Find where the given text appears and provide that cell's center as [X, Y] coordinate. 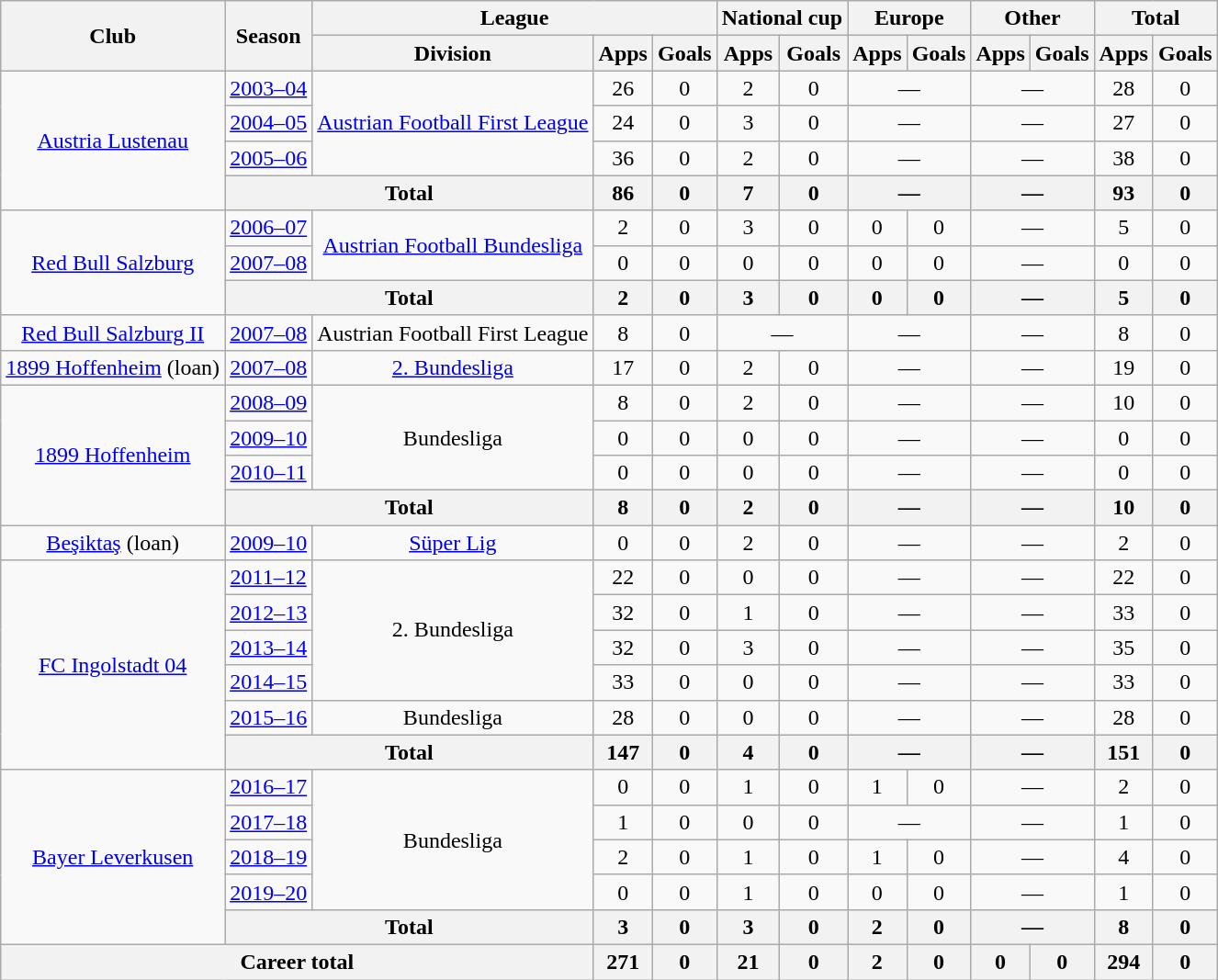
271 [623, 962]
2006–07 [268, 228]
2005–06 [268, 158]
35 [1123, 648]
2012–13 [268, 613]
2013–14 [268, 648]
2011–12 [268, 578]
2019–20 [268, 892]
Europe [909, 18]
League [514, 18]
26 [623, 88]
2003–04 [268, 88]
38 [1123, 158]
86 [623, 193]
Club [113, 36]
Other [1032, 18]
21 [748, 962]
Bayer Leverkusen [113, 857]
2008–09 [268, 402]
294 [1123, 962]
2010–11 [268, 473]
Season [268, 36]
27 [1123, 123]
151 [1123, 752]
2015–16 [268, 717]
Süper Lig [453, 543]
93 [1123, 193]
Red Bull Salzburg [113, 263]
Austrian Football Bundesliga [453, 245]
Division [453, 53]
FC Ingolstadt 04 [113, 665]
1899 Hoffenheim [113, 455]
2004–05 [268, 123]
Career total [298, 962]
Austria Lustenau [113, 141]
Red Bull Salzburg II [113, 332]
17 [623, 367]
National cup [782, 18]
19 [1123, 367]
7 [748, 193]
24 [623, 123]
147 [623, 752]
36 [623, 158]
2016–17 [268, 787]
2017–18 [268, 822]
2018–19 [268, 857]
1899 Hoffenheim (loan) [113, 367]
2014–15 [268, 682]
Beşiktaş (loan) [113, 543]
